Return the [x, y] coordinate for the center point of the cell that contains the specified text.  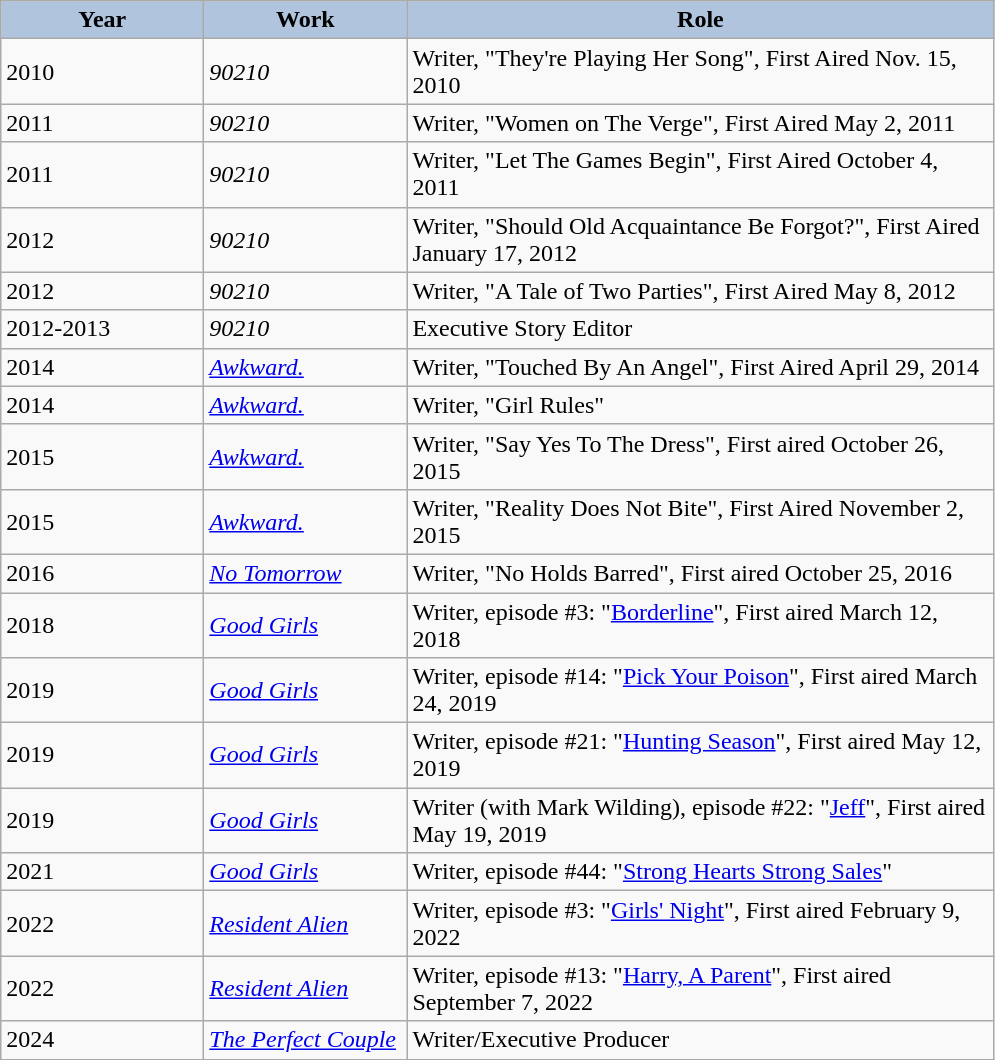
Writer/Executive Producer [700, 1040]
2018 [102, 624]
Writer, episode #21: "Hunting Season", First aired May 12, 2019 [700, 756]
Work [306, 20]
2024 [102, 1040]
2012-2013 [102, 329]
The Perfect Couple [306, 1040]
Writer, "Should Old Acquaintance Be Forgot?", First Aired January 17, 2012 [700, 240]
Writer, "Let The Games Begin", First Aired October 4, 2011 [700, 174]
Writer (with Mark Wilding), episode #22: "Jeff", First aired May 19, 2019 [700, 820]
Executive Story Editor [700, 329]
Writer, episode #14: "Pick Your Poison", First aired March 24, 2019 [700, 690]
Writer, "Say Yes To The Dress", First aired October 26, 2015 [700, 456]
2010 [102, 72]
Writer, "They're Playing Her Song", First Aired Nov. 15, 2010 [700, 72]
Writer, episode #3: "Borderline", First aired March 12, 2018 [700, 624]
2016 [102, 573]
Writer, "Girl Rules" [700, 405]
Writer, "A Tale of Two Parties", First Aired May 8, 2012 [700, 291]
Role [700, 20]
Writer, episode #3: "Girls' Night", First aired February 9, 2022 [700, 924]
Writer, "No Holds Barred", First aired October 25, 2016 [700, 573]
Writer, episode #13: "Harry, A Parent", First aired September 7, 2022 [700, 988]
2021 [102, 872]
Writer, "Touched By An Angel", First Aired April 29, 2014 [700, 367]
Year [102, 20]
No Tomorrow [306, 573]
Writer, "Women on The Verge", First Aired May 2, 2011 [700, 123]
Writer, "Reality Does Not Bite", First Aired November 2, 2015 [700, 522]
Writer, episode #44: "Strong Hearts Strong Sales" [700, 872]
